Pinpoint the cell where the given text exists, returning its [x, y] midpoint coordinate. 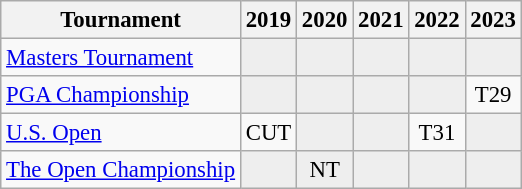
T29 [493, 95]
PGA Championship [121, 95]
U.S. Open [121, 133]
NT [325, 170]
Masters Tournament [121, 58]
The Open Championship [121, 170]
Tournament [121, 20]
2022 [437, 20]
2019 [268, 20]
2023 [493, 20]
T31 [437, 133]
2021 [381, 20]
2020 [325, 20]
CUT [268, 133]
